Return the (x, y) coordinate for the center point of the cell that contains the specified text.  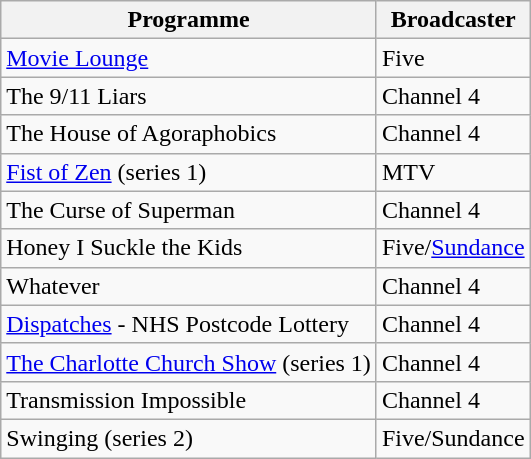
Transmission Impossible (189, 400)
The House of Agoraphobics (189, 134)
Honey I Suckle the Kids (189, 248)
Whatever (189, 286)
Broadcaster (453, 20)
The Curse of Superman (189, 210)
The 9/11 Liars (189, 96)
MTV (453, 172)
Dispatches - NHS Postcode Lottery (189, 324)
The Charlotte Church Show (series 1) (189, 362)
Five (453, 58)
Movie Lounge (189, 58)
Fist of Zen (series 1) (189, 172)
Programme (189, 20)
Swinging (series 2) (189, 438)
